For the text-containing cell, return its midpoint in [X, Y] coordinate format. 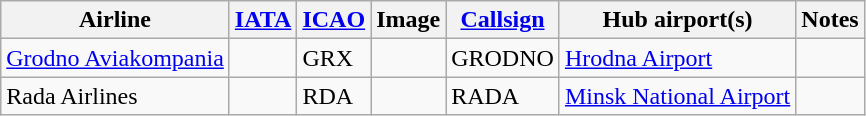
RADA [503, 96]
GRODNO [503, 58]
ICAO [334, 20]
Grodno Aviakompania [116, 58]
Minsk National Airport [677, 96]
Rada Airlines [116, 96]
Image [408, 20]
Hub airport(s) [677, 20]
IATA [263, 20]
Hrodna Airport [677, 58]
Airline [116, 20]
GRX [334, 58]
RDA [334, 96]
Notes [830, 20]
Callsign [503, 20]
